Identify which cell holds the provided text, then report its (X, Y) central coordinate. 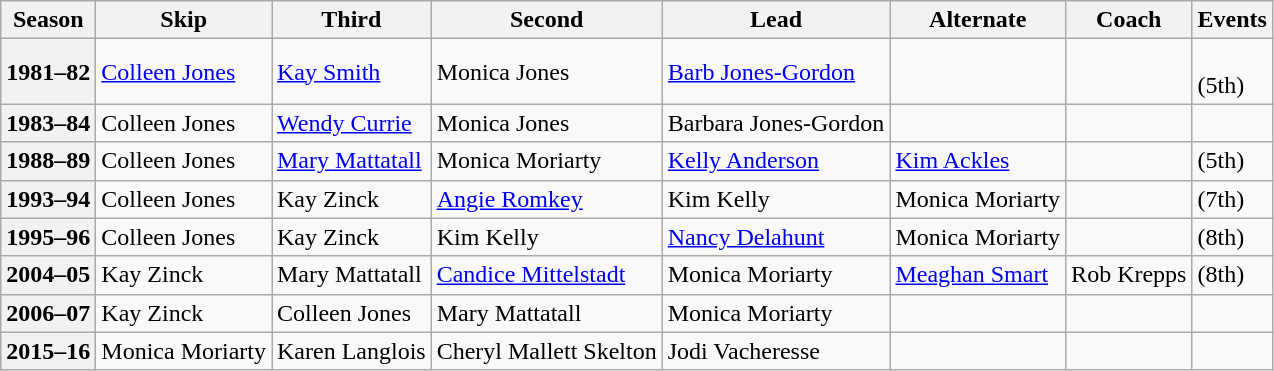
2006–07 (48, 313)
Barbara Jones-Gordon (776, 123)
Angie Romkey (546, 199)
2015–16 (48, 351)
1993–94 (48, 199)
Events (1232, 20)
1995–96 (48, 237)
Kelly Anderson (776, 161)
Skip (184, 20)
Karen Langlois (352, 351)
Rob Krepps (1129, 275)
Jodi Vacheresse (776, 351)
Lead (776, 20)
Kim Ackles (978, 161)
Meaghan Smart (978, 275)
Season (48, 20)
Candice Mittelstadt (546, 275)
Nancy Delahunt (776, 237)
(7th) (1232, 199)
Barb Jones-Gordon (776, 72)
Third (352, 20)
Kay Smith (352, 72)
1983–84 (48, 123)
Alternate (978, 20)
Wendy Currie (352, 123)
Cheryl Mallett Skelton (546, 351)
Coach (1129, 20)
2004–05 (48, 275)
1981–82 (48, 72)
1988–89 (48, 161)
Second (546, 20)
